Provide the [X, Y] coordinate of the cell's center where the given text is located.  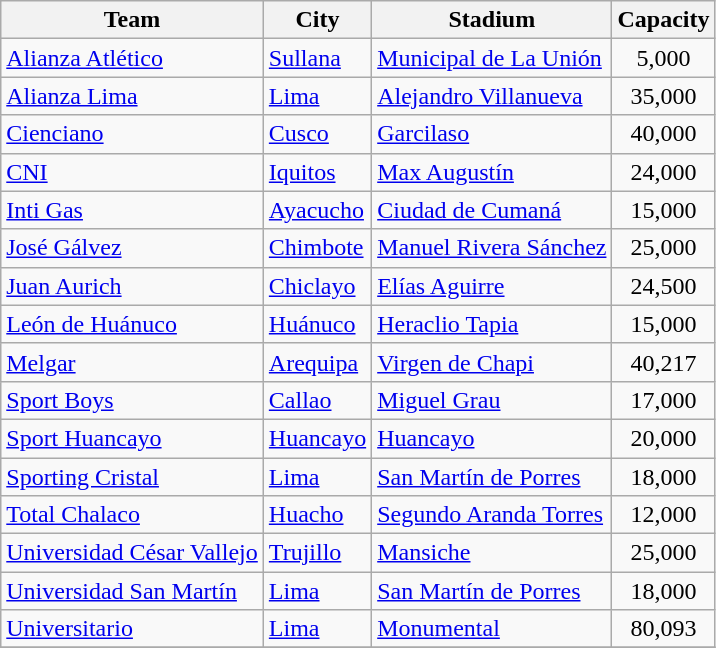
35,000 [664, 96]
40,000 [664, 134]
Stadium [492, 20]
Sport Boys [132, 400]
24,000 [664, 172]
Universidad César Vallejo [132, 553]
Juan Aurich [132, 286]
Max Augustín [492, 172]
Cusco [317, 134]
Iquitos [317, 172]
Universitario [132, 629]
5,000 [664, 58]
Sporting Cristal [132, 477]
Team [132, 20]
Ayacucho [317, 210]
Municipal de La Unión [492, 58]
24,500 [664, 286]
Sport Huancayo [132, 438]
Total Chalaco [132, 515]
12,000 [664, 515]
Melgar [132, 362]
Alianza Atlético [132, 58]
Ciudad de Cumaná [492, 210]
40,217 [664, 362]
17,000 [664, 400]
Alianza Lima [132, 96]
Heraclio Tapia [492, 324]
Huacho [317, 515]
Miguel Grau [492, 400]
Capacity [664, 20]
Trujillo [317, 553]
City [317, 20]
Manuel Rivera Sánchez [492, 248]
80,093 [664, 629]
Elías Aguirre [492, 286]
Mansiche [492, 553]
José Gálvez [132, 248]
Huánuco [317, 324]
Segundo Aranda Torres [492, 515]
Universidad San Martín [132, 591]
Cienciano [132, 134]
Arequipa [317, 362]
Virgen de Chapi [492, 362]
Alejandro Villanueva [492, 96]
Chimbote [317, 248]
Chiclayo [317, 286]
20,000 [664, 438]
Inti Gas [132, 210]
León de Huánuco [132, 324]
Callao [317, 400]
Monumental [492, 629]
Sullana [317, 58]
Garcilaso [492, 134]
CNI [132, 172]
